Search for the cell housing the specified text and yield its (X, Y) center coordinate. 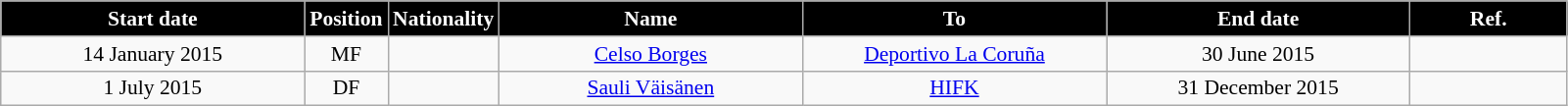
Celso Borges (650, 54)
Nationality (443, 19)
14 January 2015 (153, 54)
End date (1259, 19)
1 July 2015 (153, 88)
30 June 2015 (1259, 54)
Start date (153, 19)
DF (347, 88)
Deportivo La Coruña (954, 54)
Ref. (1489, 19)
31 December 2015 (1259, 88)
HIFK (954, 88)
Sauli Väisänen (650, 88)
MF (347, 54)
To (954, 19)
Position (347, 19)
Name (650, 19)
